Find where the given text appears and provide that cell's center as (X, Y) coordinate. 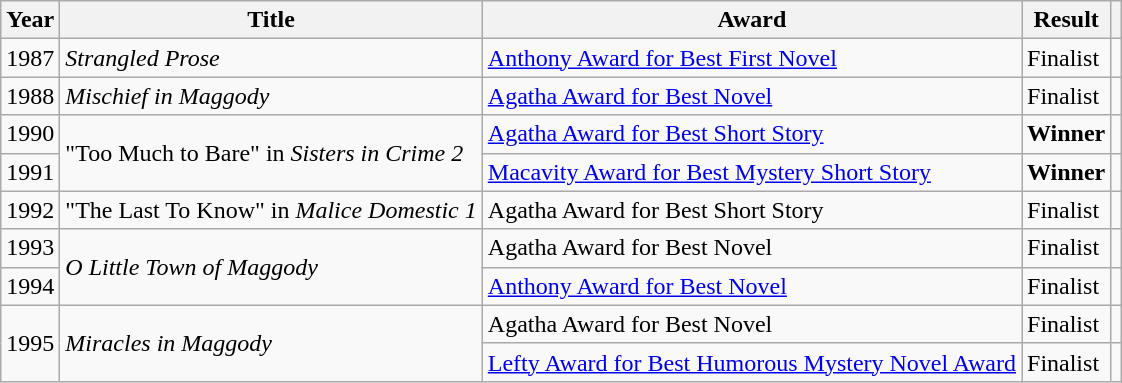
1987 (30, 58)
1993 (30, 248)
Strangled Prose (271, 58)
"Too Much to Bare" in Sisters in Crime 2 (271, 153)
1995 (30, 343)
1994 (30, 286)
Lefty Award for Best Humorous Mystery Novel Award (752, 362)
O Little Town of Maggody (271, 267)
Anthony Award for Best First Novel (752, 58)
1990 (30, 134)
"The Last To Know" in Malice Domestic 1 (271, 210)
Mischief in Maggody (271, 96)
1988 (30, 96)
1991 (30, 172)
1992 (30, 210)
Macavity Award for Best Mystery Short Story (752, 172)
Award (752, 20)
Year (30, 20)
Result (1066, 20)
Miracles in Maggody (271, 343)
Anthony Award for Best Novel (752, 286)
Title (271, 20)
